Identify which cell holds the provided text, then report its [x, y] central coordinate. 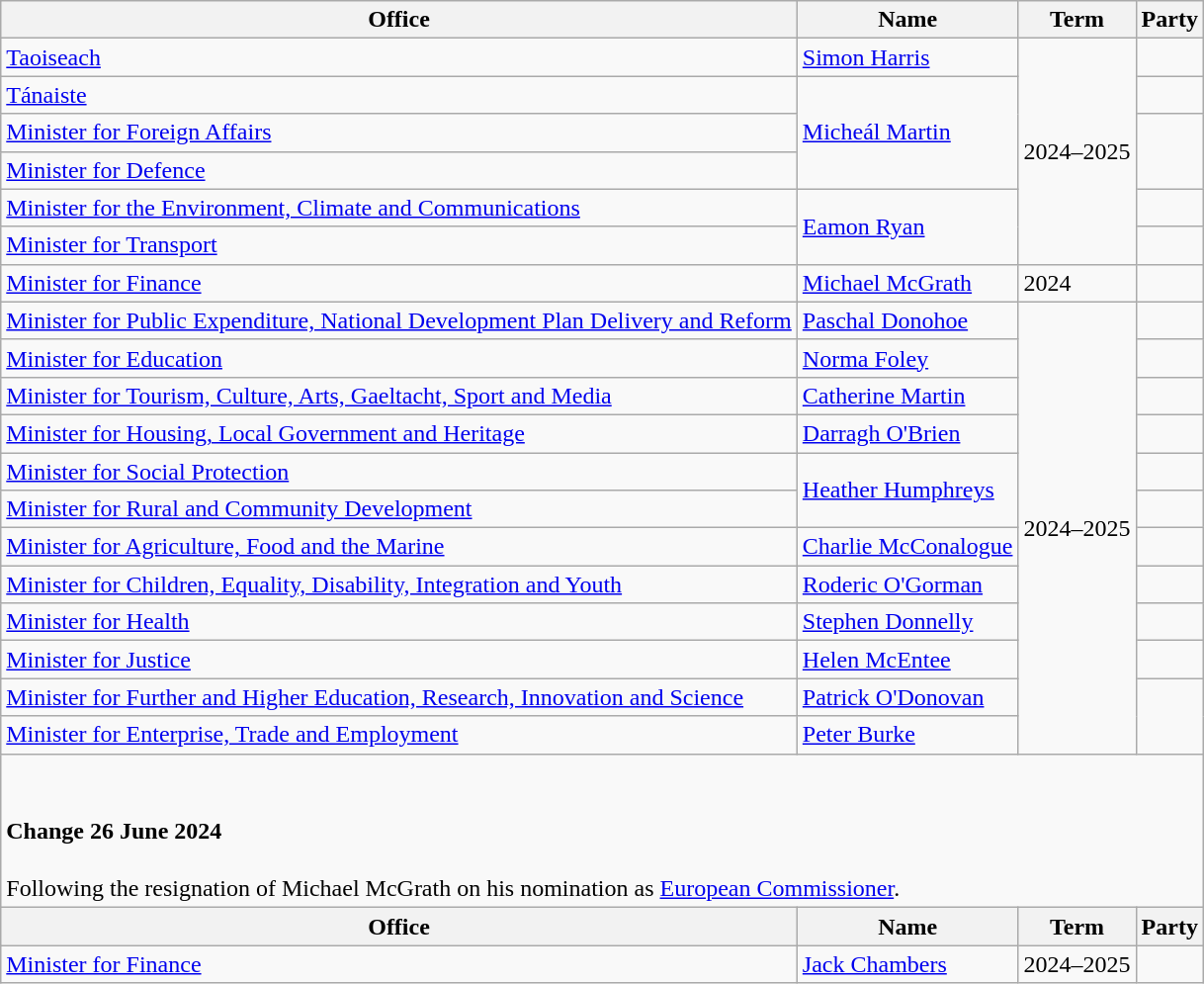
Peter Burke [907, 735]
Catherine Martin [907, 396]
Minister for Health [399, 622]
Minister for Further and Higher Education, Research, Innovation and Science [399, 697]
Charlie McConalogue [907, 547]
Minister for Defence [399, 170]
Minister for Transport [399, 245]
Minister for Education [399, 358]
Jack Chambers [907, 964]
Michael McGrath [907, 283]
Darragh O'Brien [907, 433]
Minister for Housing, Local Government and Heritage [399, 433]
Eamon Ryan [907, 226]
Minister for Enterprise, Trade and Employment [399, 735]
2024 [1077, 283]
Micheál Martin [907, 133]
Minister for Agriculture, Food and the Marine [399, 547]
Norma Foley [907, 358]
Minister for Rural and Community Development [399, 509]
Paschal Donohoe [907, 320]
Minister for Social Protection [399, 472]
Simon Harris [907, 57]
Minister for Public Expenditure, National Development Plan Delivery and Reform [399, 320]
Taoiseach [399, 57]
Change 26 June 2024Following the resignation of Michael McGrath on his nomination as European Commissioner. [603, 831]
Minister for Tourism, Culture, Arts, Gaeltacht, Sport and Media [399, 396]
Roderic O'Gorman [907, 584]
Tánaiste [399, 95]
Helen McEntee [907, 660]
Patrick O'Donovan [907, 697]
Minister for Children, Equality, Disability, Integration and Youth [399, 584]
Stephen Donnelly [907, 622]
Heather Humphreys [907, 491]
Minister for Foreign Affairs [399, 133]
Minister for Justice [399, 660]
Minister for the Environment, Climate and Communications [399, 208]
